Pinpoint the cell where the given text exists, returning its (X, Y) midpoint coordinate. 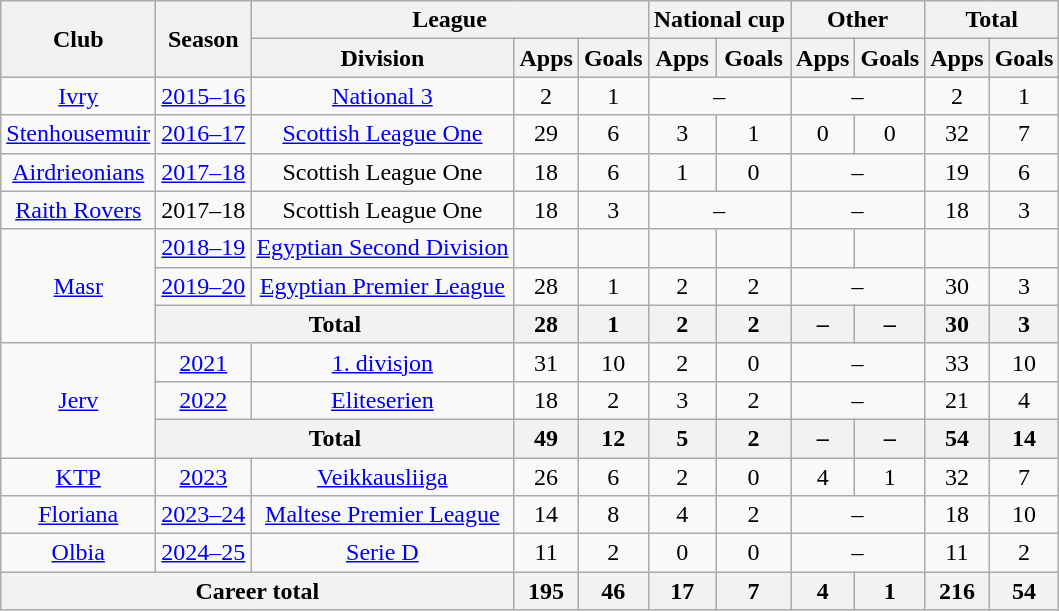
Veikkausliiga (382, 477)
12 (613, 438)
Other (858, 20)
21 (957, 400)
2015–16 (204, 96)
Floriana (78, 515)
26 (546, 477)
Career total (258, 591)
Jerv (78, 400)
Ivry (78, 96)
2016–17 (204, 134)
19 (957, 172)
2023–24 (204, 515)
Maltese Premier League (382, 515)
49 (546, 438)
Olbia (78, 553)
Season (204, 39)
KTP (78, 477)
2023 (204, 477)
Serie D (382, 553)
2021 (204, 362)
17 (682, 591)
8 (613, 515)
2024–25 (204, 553)
195 (546, 591)
2022 (204, 400)
33 (957, 362)
Masr (78, 286)
Eliteserien (382, 400)
2018–19 (204, 248)
31 (546, 362)
216 (957, 591)
League (450, 20)
2019–20 (204, 286)
National 3 (382, 96)
Airdrieonians (78, 172)
Raith Rovers (78, 210)
Stenhousemuir (78, 134)
46 (613, 591)
Egyptian Second Division (382, 248)
Club (78, 39)
Egyptian Premier League (382, 286)
5 (682, 438)
National cup (719, 20)
Division (382, 58)
29 (546, 134)
1. divisjon (382, 362)
